Return the (X, Y) coordinate for the center point of the cell that contains the specified text.  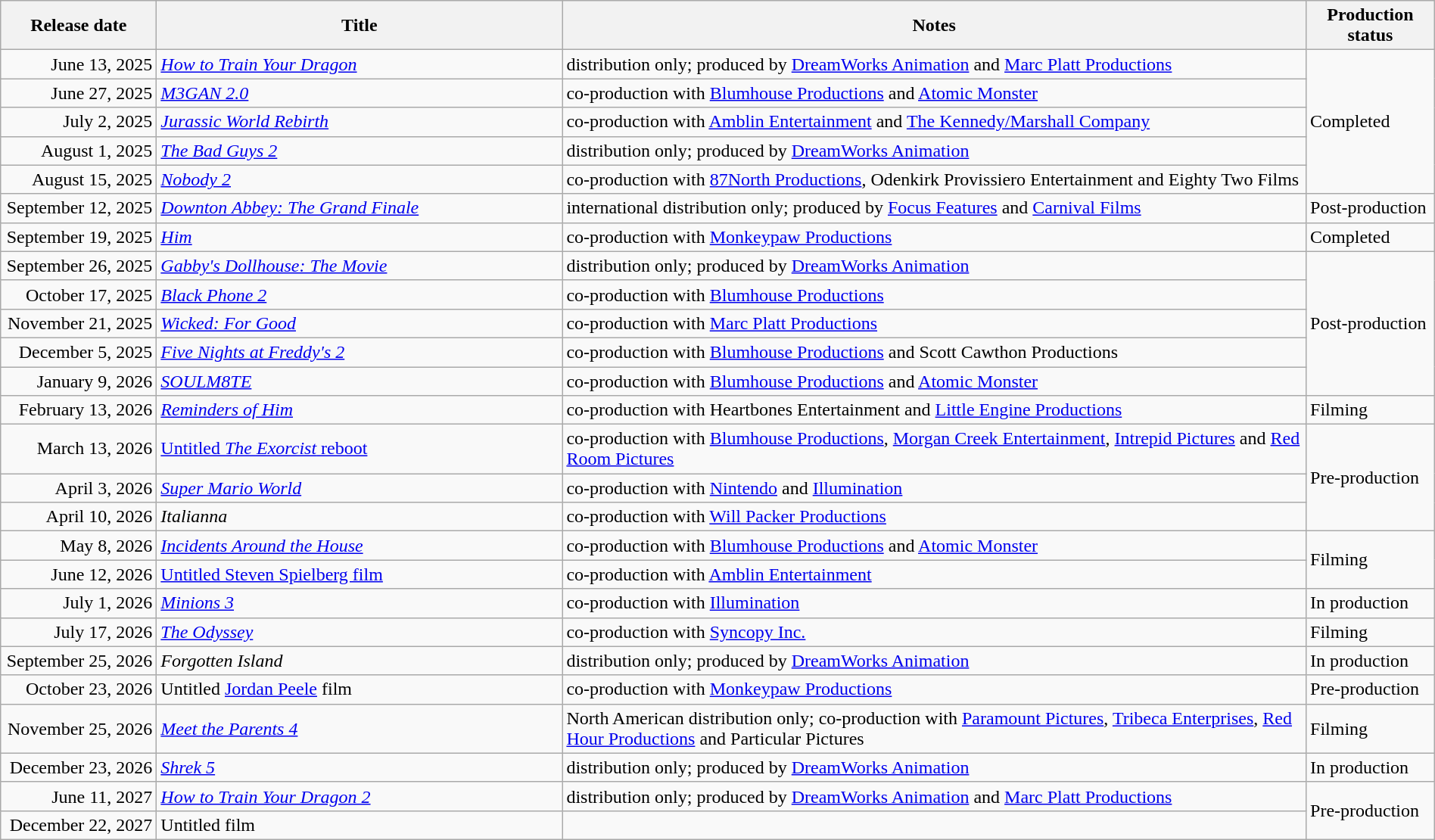
September 19, 2025 (79, 237)
The Odyssey (360, 632)
June 13, 2025 (79, 64)
How to Train Your Dragon 2 (360, 796)
Gabby's Dollhouse: The Movie (360, 266)
Title (360, 26)
May 8, 2026 (79, 546)
SOULM8TE (360, 381)
Five Nights at Freddy's 2 (360, 352)
Release date (79, 26)
Notes (934, 26)
October 17, 2025 (79, 294)
co-production with Marc Platt Productions (934, 323)
How to Train Your Dragon (360, 64)
December 23, 2026 (79, 767)
Untitled Jordan Peele film (360, 689)
Meet the Parents 4 (360, 728)
September 26, 2025 (79, 266)
Downton Abbey: The Grand Finale (360, 208)
co-production with Syncopy Inc. (934, 632)
July 2, 2025 (79, 122)
Him (360, 237)
Forgotten Island (360, 661)
April 10, 2026 (79, 517)
Reminders of Him (360, 410)
June 27, 2025 (79, 93)
July 17, 2026 (79, 632)
Untitled Steven Spielberg film (360, 574)
The Bad Guys 2 (360, 151)
December 22, 2027 (79, 825)
Untitled The Exorcist reboot (360, 450)
co-production with Blumhouse Productions (934, 294)
June 12, 2026 (79, 574)
September 12, 2025 (79, 208)
November 25, 2026 (79, 728)
Black Phone 2 (360, 294)
co-production with Amblin Entertainment (934, 574)
August 15, 2025 (79, 179)
co-production with Will Packer Productions (934, 517)
Nobody 2 (360, 179)
co-production with Blumhouse Productions and Scott Cawthon Productions (934, 352)
December 5, 2025 (79, 352)
July 1, 2026 (79, 603)
Untitled film (360, 825)
co-production with Amblin Entertainment and The Kennedy/Marshall Company (934, 122)
January 9, 2026 (79, 381)
Incidents Around the House (360, 546)
M3GAN 2.0 (360, 93)
Minions 3 (360, 603)
North American distribution only; co-production with Paramount Pictures, Tribeca Enterprises, Red Hour Productions and Particular Pictures (934, 728)
Wicked: For Good (360, 323)
international distribution only; produced by Focus Features and Carnival Films (934, 208)
February 13, 2026 (79, 410)
June 11, 2027 (79, 796)
November 21, 2025 (79, 323)
August 1, 2025 (79, 151)
Shrek 5 (360, 767)
April 3, 2026 (79, 488)
co-production with 87North Productions, Odenkirk Provissiero Entertainment and Eighty Two Films (934, 179)
October 23, 2026 (79, 689)
September 25, 2026 (79, 661)
co-production with Blumhouse Productions, Morgan Creek Entertainment, Intrepid Pictures and Red Room Pictures (934, 450)
co-production with Nintendo and Illumination (934, 488)
Italianna (360, 517)
March 13, 2026 (79, 450)
co-production with Illumination (934, 603)
Production status (1371, 26)
Super Mario World (360, 488)
Jurassic World Rebirth (360, 122)
co-production with Heartbones Entertainment and Little Engine Productions (934, 410)
